Locate the cell with the specified text and output its (X, Y) center coordinate. 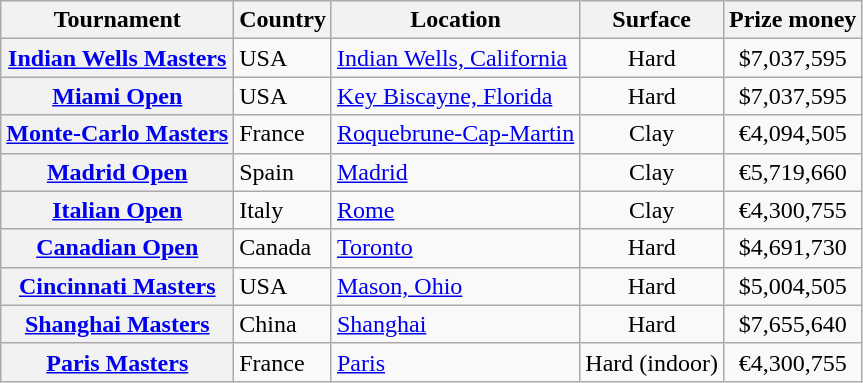
€4,094,505 (793, 134)
$4,691,730 (793, 248)
Paris (455, 362)
Canada (283, 248)
Paris Masters (118, 362)
China (283, 324)
Italy (283, 210)
$7,655,640 (793, 324)
€5,719,660 (793, 172)
Indian Wells Masters (118, 58)
Toronto (455, 248)
Shanghai Masters (118, 324)
Mason, Ohio (455, 286)
Madrid (455, 172)
Canadian Open (118, 248)
Italian Open (118, 210)
Country (283, 20)
$5,004,505 (793, 286)
Madrid Open (118, 172)
Cincinnati Masters (118, 286)
Roquebrune-Cap-Martin (455, 134)
Spain (283, 172)
Monte-Carlo Masters (118, 134)
Tournament (118, 20)
Shanghai (455, 324)
Rome (455, 210)
Prize money (793, 20)
Surface (652, 20)
Key Biscayne, Florida (455, 96)
Location (455, 20)
Hard (indoor) (652, 362)
Indian Wells, California (455, 58)
Miami Open (118, 96)
